Output the [X, Y] coordinate of the center of the cell containing the given text.  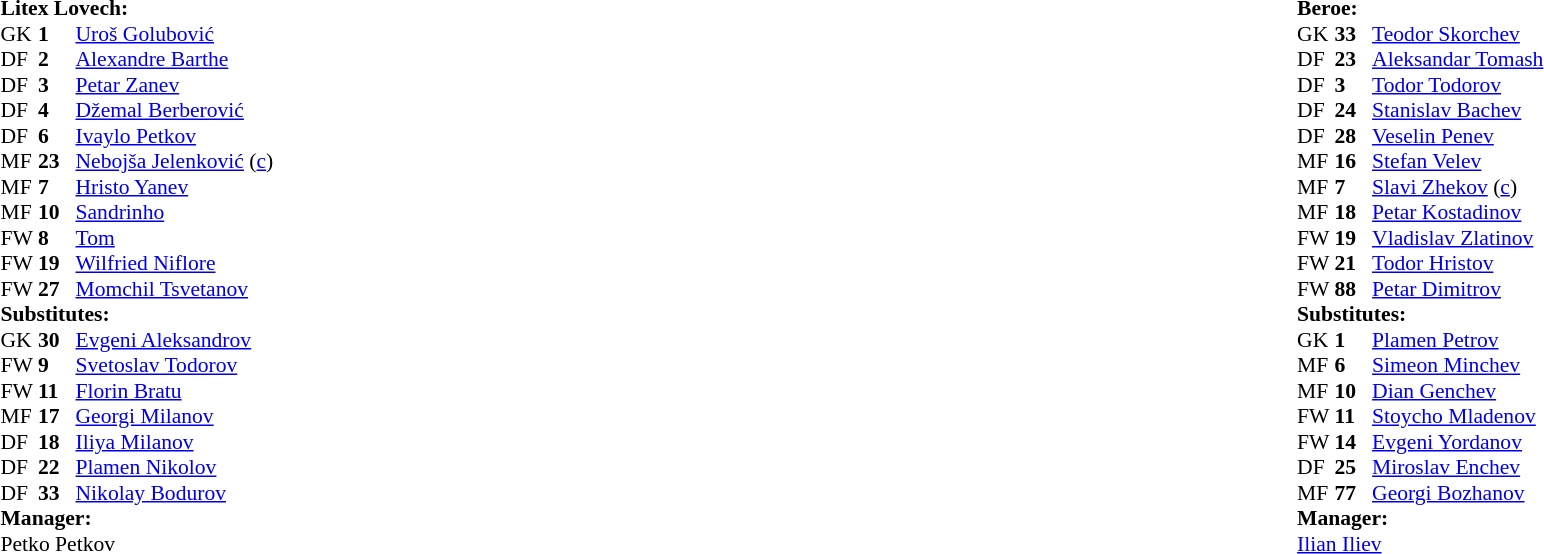
2 [57, 59]
Petar Zanev [175, 85]
24 [1354, 111]
14 [1354, 442]
Todor Todorov [1458, 85]
Teodor Skorchev [1458, 34]
Dian Genchev [1458, 391]
Georgi Bozhanov [1458, 493]
21 [1354, 263]
27 [57, 289]
8 [57, 238]
9 [57, 365]
Aleksandar Tomash [1458, 59]
Džemal Berberović [175, 111]
Florin Bratu [175, 391]
Plamen Nikolov [175, 467]
Stoycho Mladenov [1458, 417]
Tom [175, 238]
22 [57, 467]
Plamen Petrov [1458, 340]
Petar Kostadinov [1458, 213]
Sandrinho [175, 213]
Evgeni Aleksandrov [175, 340]
Ivaylo Petkov [175, 136]
Hristo Yanev [175, 187]
16 [1354, 161]
Georgi Milanov [175, 417]
Veselin Penev [1458, 136]
Alexandre Barthe [175, 59]
Stefan Velev [1458, 161]
Nikolay Bodurov [175, 493]
Petar Dimitrov [1458, 289]
Nebojša Jelenković (c) [175, 161]
88 [1354, 289]
Simeon Minchev [1458, 365]
Svetoslav Todorov [175, 365]
Stanislav Bachev [1458, 111]
77 [1354, 493]
17 [57, 417]
Momchil Tsvetanov [175, 289]
Miroslav Enchev [1458, 467]
Iliya Milanov [175, 442]
Vladislav Zlatinov [1458, 238]
Slavi Zhekov (c) [1458, 187]
30 [57, 340]
25 [1354, 467]
Evgeni Yordanov [1458, 442]
Todor Hristov [1458, 263]
Wilfried Niflore [175, 263]
Uroš Golubović [175, 34]
28 [1354, 136]
4 [57, 111]
